Determine the [X, Y] coordinate at the center of the cell enclosing the given text.  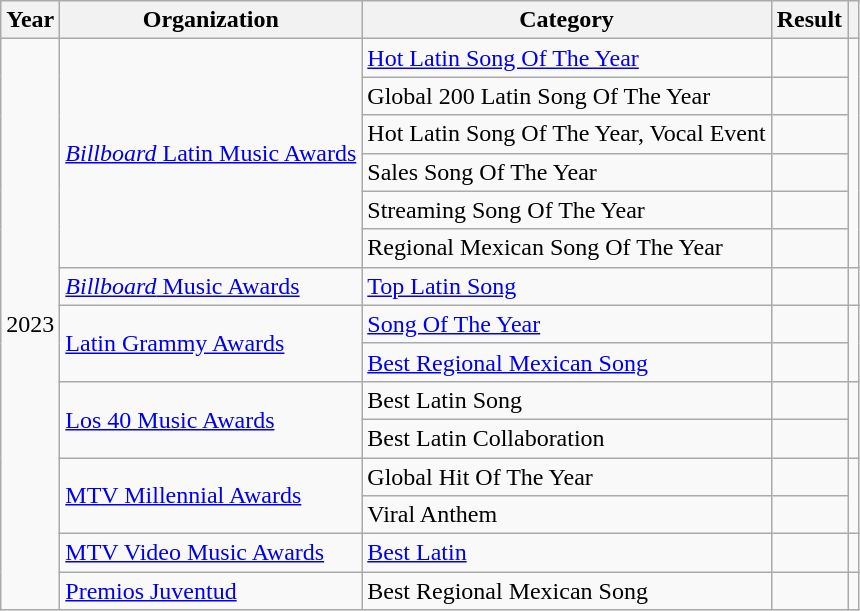
Global 200 Latin Song Of The Year [566, 96]
Premios Juventud [211, 591]
Hot Latin Song Of The Year, Vocal Event [566, 134]
Sales Song Of The Year [566, 172]
Billboard Latin Music Awards [211, 153]
Latin Grammy Awards [211, 343]
Best Latin [566, 553]
Hot Latin Song Of The Year [566, 58]
Regional Mexican Song Of The Year [566, 248]
MTV Millennial Awards [211, 496]
Category [566, 20]
MTV Video Music Awards [211, 553]
Los 40 Music Awards [211, 419]
Streaming Song Of The Year [566, 210]
Best Latin Collaboration [566, 438]
Top Latin Song [566, 286]
Year [30, 20]
2023 [30, 324]
Song Of The Year [566, 324]
Global Hit Of The Year [566, 477]
Result [809, 20]
Billboard Music Awards [211, 286]
Viral Anthem [566, 515]
Organization [211, 20]
Best Latin Song [566, 400]
